Identify which cell holds the provided text, then report its (X, Y) central coordinate. 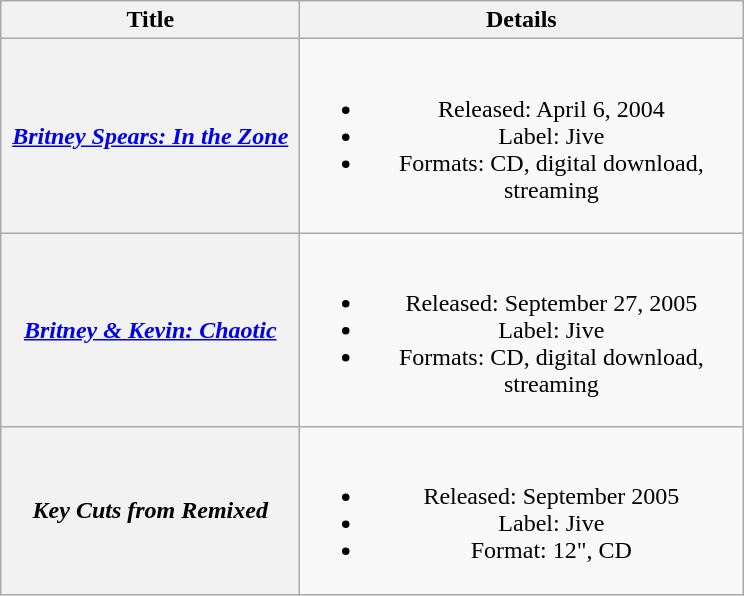
Released: April 6, 2004Label: JiveFormats: CD, digital download, streaming (522, 136)
Britney & Kevin: Chaotic (150, 330)
Released: September 2005Label: JiveFormat: 12", CD (522, 510)
Details (522, 20)
Released: September 27, 2005Label: JiveFormats: CD, digital download, streaming (522, 330)
Key Cuts from Remixed (150, 510)
Britney Spears: In the Zone (150, 136)
Title (150, 20)
